Pinpoint the cell where the given text exists, returning its [x, y] midpoint coordinate. 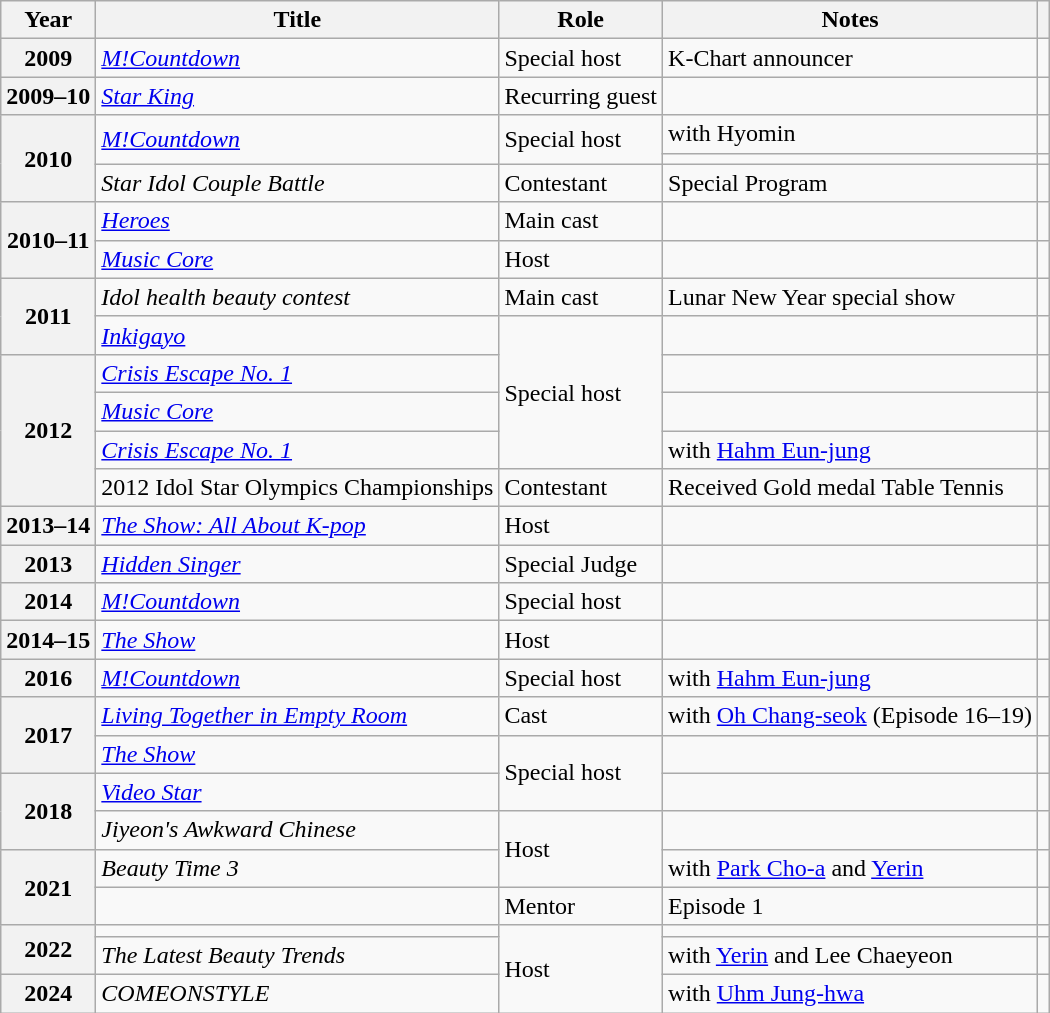
2009 [48, 58]
2014 [48, 602]
Idol health beauty contest [298, 297]
with Uhm Jung-hwa [850, 993]
2024 [48, 993]
Beauty Time 3 [298, 868]
with Hyomin [850, 134]
2014–15 [48, 640]
Jiyeon's Awkward Chinese [298, 830]
2010 [48, 158]
2022 [48, 950]
K-Chart announcer [850, 58]
2009–10 [48, 96]
2017 [48, 735]
with Yerin and Lee Chaeyeon [850, 955]
The Latest Beauty Trends [298, 955]
Heroes [298, 221]
Notes [850, 20]
Lunar New Year special show [850, 297]
Special Program [850, 183]
2012 [48, 430]
2010–11 [48, 240]
Video Star [298, 792]
with Park Cho-a and Yerin [850, 868]
Mentor [581, 906]
Received Gold medal Table Tennis [850, 488]
Inkigayo [298, 335]
Special Judge [581, 564]
Episode 1 [850, 906]
2018 [48, 811]
Recurring guest [581, 96]
Title [298, 20]
2011 [48, 316]
2012 Idol Star Olympics Championships [298, 488]
Living Together in Empty Room [298, 716]
2016 [48, 678]
Hidden Singer [298, 564]
with Oh Chang-seok (Episode 16–19) [850, 716]
2013–14 [48, 526]
2013 [48, 564]
2021 [48, 887]
Cast [581, 716]
Role [581, 20]
Star King [298, 96]
Star Idol Couple Battle [298, 183]
The Show: All About K-pop [298, 526]
COMEONSTYLE [298, 993]
Year [48, 20]
